Capture the cell that displays the provided text and extract its (X, Y) central coordinate. 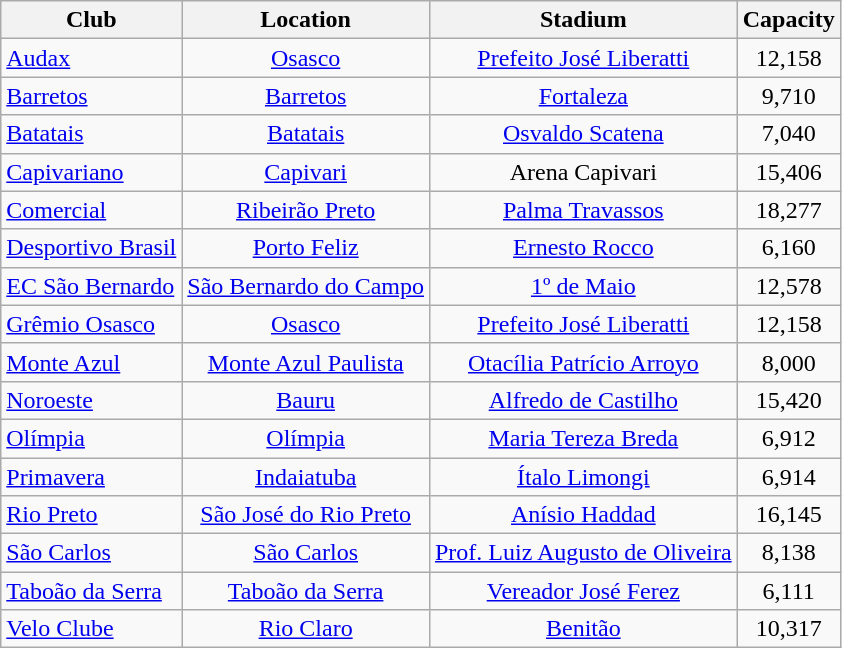
Rio Preto (92, 515)
Capacity (788, 20)
Porto Feliz (306, 248)
Bauru (306, 400)
Palma Travassos (583, 210)
Desportivo Brasil (92, 248)
10,317 (788, 629)
15,420 (788, 400)
Monte Azul (92, 362)
Audax (92, 58)
8,000 (788, 362)
Prof. Luiz Augusto de Oliveira (583, 553)
Fortaleza (583, 96)
EC São Bernardo (92, 286)
Ribeirão Preto (306, 210)
Benitão (583, 629)
Grêmio Osasco (92, 324)
Rio Claro (306, 629)
Capivari (306, 172)
Indaiatuba (306, 477)
Stadium (583, 20)
Comercial (92, 210)
6,912 (788, 438)
Primavera (92, 477)
São José do Rio Preto (306, 515)
18,277 (788, 210)
Alfredo de Castilho (583, 400)
São Bernardo do Campo (306, 286)
Ítalo Limongi (583, 477)
Anísio Haddad (583, 515)
Velo Clube (92, 629)
Vereador José Ferez (583, 591)
Maria Tereza Breda (583, 438)
6,160 (788, 248)
6,914 (788, 477)
Osvaldo Scatena (583, 134)
6,111 (788, 591)
Monte Azul Paulista (306, 362)
7,040 (788, 134)
Otacília Patrício Arroyo (583, 362)
Noroeste (92, 400)
Club (92, 20)
Arena Capivari (583, 172)
12,578 (788, 286)
Capivariano (92, 172)
15,406 (788, 172)
16,145 (788, 515)
Location (306, 20)
8,138 (788, 553)
Ernesto Rocco (583, 248)
9,710 (788, 96)
1º de Maio (583, 286)
